Pinpoint the cell where the given text exists, returning its [X, Y] midpoint coordinate. 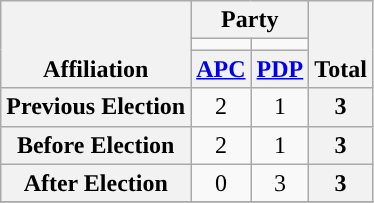
Before Election [96, 145]
Party [250, 20]
Previous Election [96, 107]
APC [221, 69]
0 [221, 183]
After Election [96, 183]
Total [341, 44]
Affiliation [96, 44]
PDP [280, 69]
